Search for the cell housing the specified text and yield its [x, y] center coordinate. 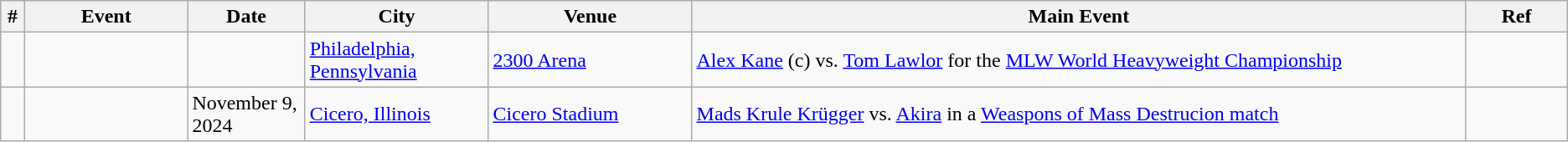
Ref [1517, 17]
November 9, 2024 [246, 114]
City [397, 17]
Event [106, 17]
Main Event [1079, 17]
Alex Kane (c) vs. Tom Lawlor for the MLW World Heavyweight Championship [1079, 60]
Philadelphia, Pennsylvania [397, 60]
Cicero Stadium [590, 114]
Venue [590, 17]
# [13, 17]
Mads Krule Krügger vs. Akira in a Weaspons of Mass Destrucion match [1079, 114]
Cicero, Illinois [397, 114]
2300 Arena [590, 60]
Date [246, 17]
